Provide the [x, y] coordinate of the cell's center where the given text is located.  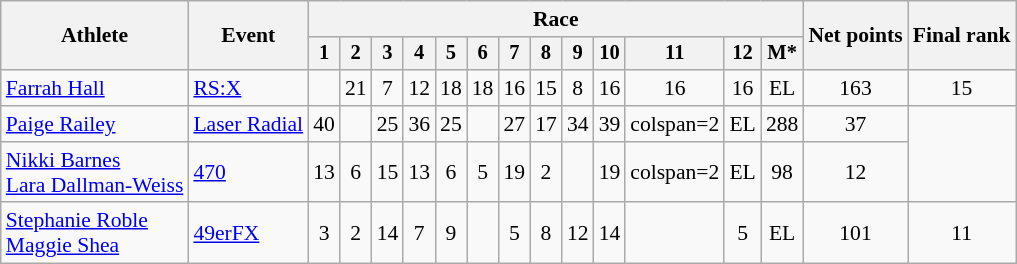
Final rank [962, 36]
288 [782, 124]
163 [855, 88]
470 [248, 172]
21 [356, 88]
Farrah Hall [95, 88]
27 [514, 124]
98 [782, 172]
Net points [855, 36]
Event [248, 36]
Nikki BarnesLara Dallman-Weiss [95, 172]
1 [324, 54]
17 [546, 124]
36 [419, 124]
10 [610, 54]
Race [556, 19]
40 [324, 124]
Stephanie RobleMaggie Shea [95, 234]
101 [855, 234]
Laser Radial [248, 124]
M* [782, 54]
49erFX [248, 234]
37 [855, 124]
Athlete [95, 36]
Paige Railey [95, 124]
RS:X [248, 88]
4 [419, 54]
39 [610, 124]
34 [578, 124]
